Capture the cell that displays the provided text and extract its [X, Y] central coordinate. 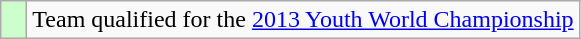
Team qualified for the 2013 Youth World Championship [303, 20]
